Detect which cell encompasses the target text, then output its [X, Y] center coordinate. 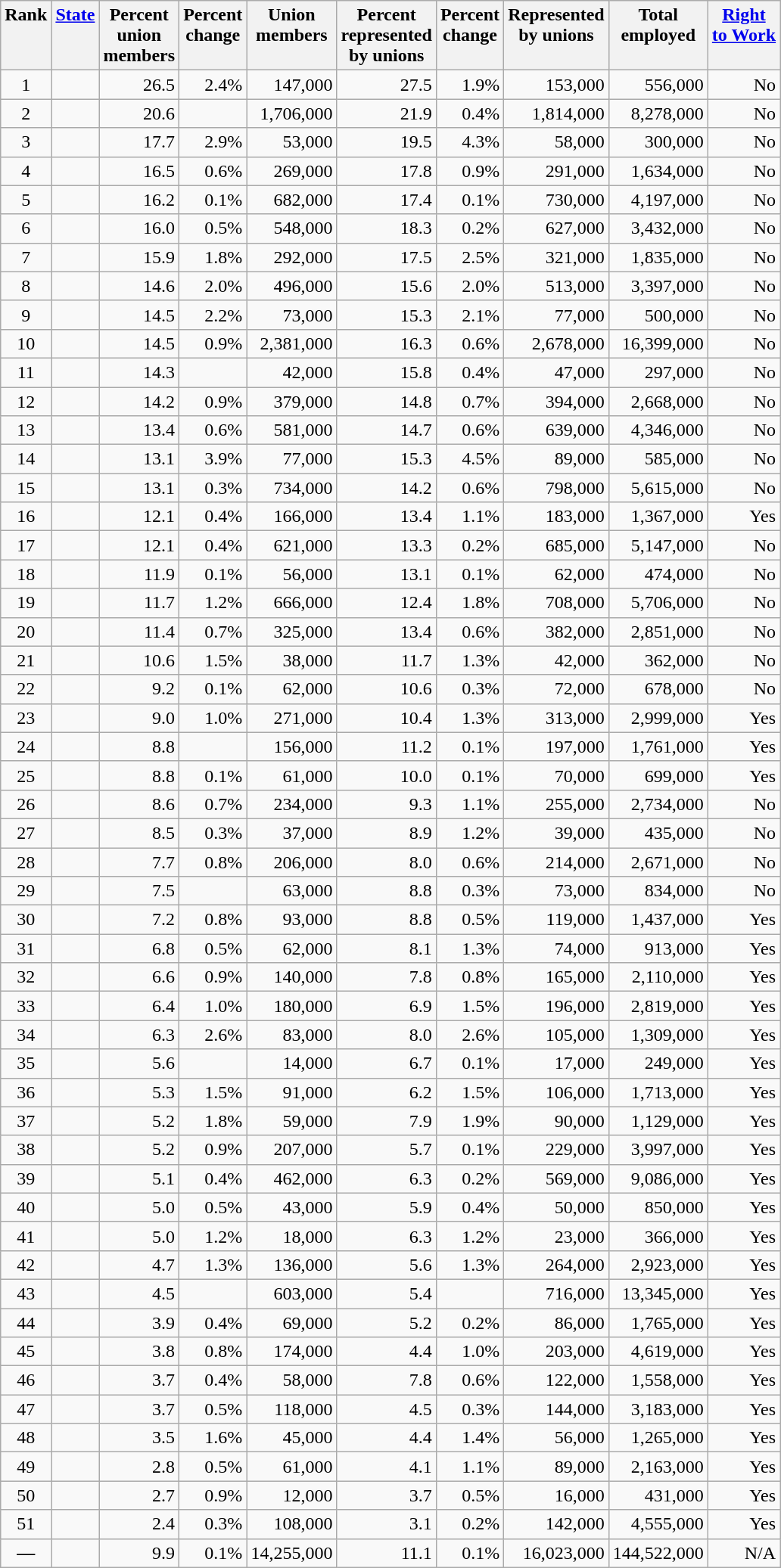
297,000 [658, 372]
8.6 [139, 804]
17.5 [386, 257]
627,000 [557, 228]
47,000 [557, 372]
234,000 [292, 804]
7 [26, 257]
22 [26, 689]
10.0 [386, 775]
14.6 [139, 286]
1,265,000 [658, 1438]
23,000 [557, 1236]
734,000 [292, 488]
42 [26, 1265]
43 [26, 1293]
500,000 [658, 315]
43,000 [292, 1207]
165,000 [557, 977]
2.2% [213, 315]
3,432,000 [658, 228]
325,000 [292, 632]
74,000 [557, 949]
3,997,000 [658, 1150]
18,000 [292, 1236]
18 [26, 574]
2.4 [139, 1524]
14 [26, 459]
13 [26, 430]
730,000 [557, 200]
24 [26, 747]
49 [26, 1467]
1,814,000 [557, 113]
108,000 [292, 1524]
Rightto Work [743, 36]
31 [26, 949]
621,000 [292, 545]
581,000 [292, 430]
28 [26, 862]
17.8 [386, 171]
6.6 [139, 977]
12.4 [386, 603]
206,000 [292, 862]
122,000 [557, 1380]
166,000 [292, 517]
5,147,000 [658, 545]
19.5 [386, 142]
850,000 [658, 1207]
Unionmembers [292, 36]
1 [26, 85]
18.3 [386, 228]
6.4 [139, 1006]
70,000 [557, 775]
27.5 [386, 85]
47 [26, 1409]
63,000 [292, 891]
7.5 [139, 891]
14,255,000 [292, 1553]
292,000 [292, 257]
666,000 [292, 603]
153,000 [557, 85]
10 [26, 343]
25 [26, 775]
16.5 [139, 171]
5.4 [386, 1293]
6.2 [386, 1092]
180,000 [292, 1006]
5.9 [386, 1207]
362,000 [658, 660]
State [76, 36]
20 [26, 632]
699,000 [658, 775]
682,000 [292, 200]
33 [26, 1006]
716,000 [557, 1293]
2.5% [469, 257]
17 [26, 545]
30 [26, 920]
8,278,000 [658, 113]
16,399,000 [658, 343]
53,000 [292, 142]
269,000 [292, 171]
10.4 [386, 718]
37,000 [292, 833]
4,555,000 [658, 1524]
585,000 [658, 459]
5,615,000 [658, 488]
90,000 [557, 1121]
15.8 [386, 372]
Percentunionmembers [139, 36]
21 [26, 660]
474,000 [658, 574]
2,734,000 [658, 804]
48 [26, 1438]
639,000 [557, 430]
2.4% [213, 85]
2,999,000 [658, 718]
431,000 [658, 1495]
35 [26, 1063]
7.9 [386, 1121]
196,000 [557, 1006]
9.3 [386, 804]
1,634,000 [658, 171]
214,000 [557, 862]
435,000 [658, 833]
2.1% [469, 315]
2,923,000 [658, 1265]
3 [26, 142]
8.1 [386, 949]
2 [26, 113]
1,129,000 [658, 1121]
9 [26, 315]
2,851,000 [658, 632]
249,000 [658, 1063]
1,367,000 [658, 517]
229,000 [557, 1150]
16 [26, 517]
118,000 [292, 1409]
6.7 [386, 1063]
14.7 [386, 430]
2,678,000 [557, 343]
69,000 [292, 1323]
3.5 [139, 1438]
321,000 [557, 257]
2,381,000 [292, 343]
913,000 [658, 949]
105,000 [557, 1035]
1,761,000 [658, 747]
11.2 [386, 747]
496,000 [292, 286]
569,000 [557, 1178]
14.8 [386, 402]
37 [26, 1121]
Representedby unions [557, 36]
20.6 [139, 113]
271,000 [292, 718]
394,000 [557, 402]
41 [26, 1236]
5.3 [139, 1092]
N/A [743, 1553]
32 [26, 977]
46 [26, 1380]
144,000 [557, 1409]
11.1 [386, 1553]
Rank [26, 36]
9.2 [139, 689]
136,000 [292, 1265]
3,397,000 [658, 286]
26 [26, 804]
72,000 [557, 689]
1,706,000 [292, 113]
16.3 [386, 343]
8.9 [386, 833]
264,000 [557, 1265]
29 [26, 891]
2,668,000 [658, 402]
3.1 [386, 1524]
255,000 [557, 804]
183,000 [557, 517]
51 [26, 1524]
8 [26, 286]
21.9 [386, 113]
1,713,000 [658, 1092]
1.4% [469, 1438]
59,000 [292, 1121]
45 [26, 1352]
4,619,000 [658, 1352]
93,000 [292, 920]
462,000 [292, 1178]
708,000 [557, 603]
2,163,000 [658, 1467]
1,437,000 [658, 920]
17.7 [139, 142]
86,000 [557, 1323]
12,000 [292, 1495]
4 [26, 171]
16.0 [139, 228]
14,000 [292, 1063]
11 [26, 372]
19 [26, 603]
45,000 [292, 1438]
9,086,000 [658, 1178]
379,000 [292, 402]
147,000 [292, 85]
12 [26, 402]
140,000 [292, 977]
119,000 [557, 920]
40 [26, 1207]
4,197,000 [658, 200]
36 [26, 1092]
5 [26, 200]
1,309,000 [658, 1035]
7.2 [139, 920]
15.9 [139, 257]
2.8 [139, 1467]
678,000 [658, 689]
197,000 [557, 747]
2,110,000 [658, 977]
83,000 [292, 1035]
142,000 [557, 1524]
11.4 [139, 632]
11.9 [139, 574]
382,000 [557, 632]
834,000 [658, 891]
15 [26, 488]
17,000 [557, 1063]
50 [26, 1495]
6.8 [139, 949]
27 [26, 833]
7.7 [139, 862]
15.6 [386, 286]
313,000 [557, 718]
39,000 [557, 833]
2,819,000 [658, 1006]
16,023,000 [557, 1553]
50,000 [557, 1207]
291,000 [557, 171]
144,522,000 [658, 1553]
798,000 [557, 488]
3.9 [139, 1323]
556,000 [658, 85]
603,000 [292, 1293]
91,000 [292, 1092]
38,000 [292, 660]
4.7 [139, 1265]
1,765,000 [658, 1323]
Percentrepresentedby unions [386, 36]
366,000 [658, 1236]
685,000 [557, 545]
3.9% [213, 459]
9.9 [139, 1553]
156,000 [292, 747]
39 [26, 1178]
23 [26, 718]
13,345,000 [658, 1293]
13.3 [386, 545]
2.9% [213, 142]
3.8 [139, 1352]
Totalemployed [658, 36]
5.7 [386, 1150]
300,000 [658, 142]
16,000 [557, 1495]
174,000 [292, 1352]
1,835,000 [658, 257]
— [26, 1553]
513,000 [557, 286]
2,671,000 [658, 862]
2.7 [139, 1495]
44 [26, 1323]
34 [26, 1035]
5,706,000 [658, 603]
3,183,000 [658, 1409]
17.4 [386, 200]
4.3% [469, 142]
5.1 [139, 1178]
38 [26, 1150]
16.2 [139, 200]
203,000 [557, 1352]
9.0 [139, 718]
1,558,000 [658, 1380]
548,000 [292, 228]
4.5% [469, 459]
26.5 [139, 85]
207,000 [292, 1150]
14.3 [139, 372]
6.9 [386, 1006]
4.1 [386, 1467]
106,000 [557, 1092]
4,346,000 [658, 430]
1.6% [213, 1438]
8.5 [139, 833]
6 [26, 228]
